Find where the given text appears and provide that cell's center as [x, y] coordinate. 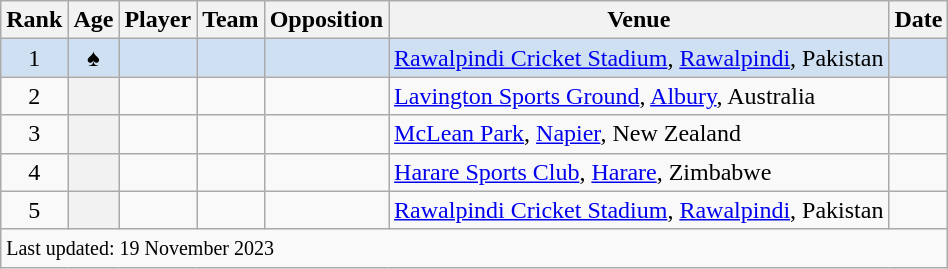
2 [34, 96]
3 [34, 134]
Venue [639, 20]
Opposition [326, 20]
Team [231, 20]
4 [34, 172]
Player [158, 20]
5 [34, 210]
Rank [34, 20]
Harare Sports Club, Harare, Zimbabwe [639, 172]
♠ [94, 58]
McLean Park, Napier, New Zealand [639, 134]
Lavington Sports Ground, Albury, Australia [639, 96]
Date [918, 20]
Age [94, 20]
Last updated: 19 November 2023 [474, 248]
1 [34, 58]
